Locate the cell with the specified text and output its (X, Y) center coordinate. 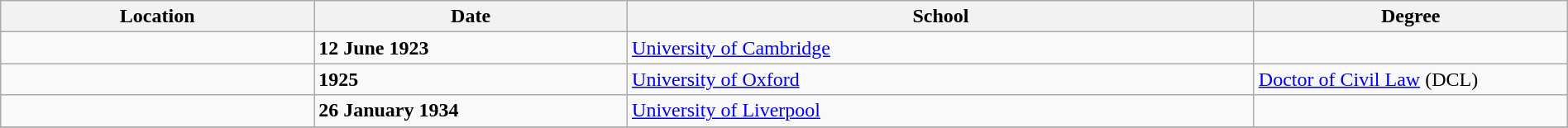
Doctor of Civil Law (DCL) (1411, 79)
Date (471, 17)
Degree (1411, 17)
University of Liverpool (941, 111)
12 June 1923 (471, 48)
Location (157, 17)
University of Cambridge (941, 48)
1925 (471, 79)
School (941, 17)
26 January 1934 (471, 111)
University of Oxford (941, 79)
